Find where the given text appears and provide that cell's center as [X, Y] coordinate. 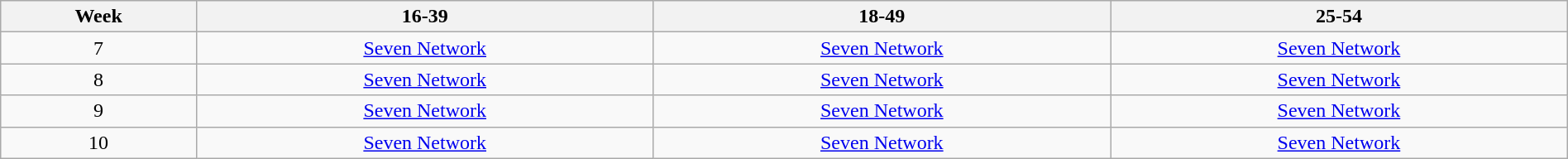
8 [99, 79]
16-39 [425, 17]
7 [99, 48]
10 [99, 142]
18-49 [882, 17]
25-54 [1340, 17]
9 [99, 111]
Week [99, 17]
